Identify which cell holds the provided text, then report its (x, y) central coordinate. 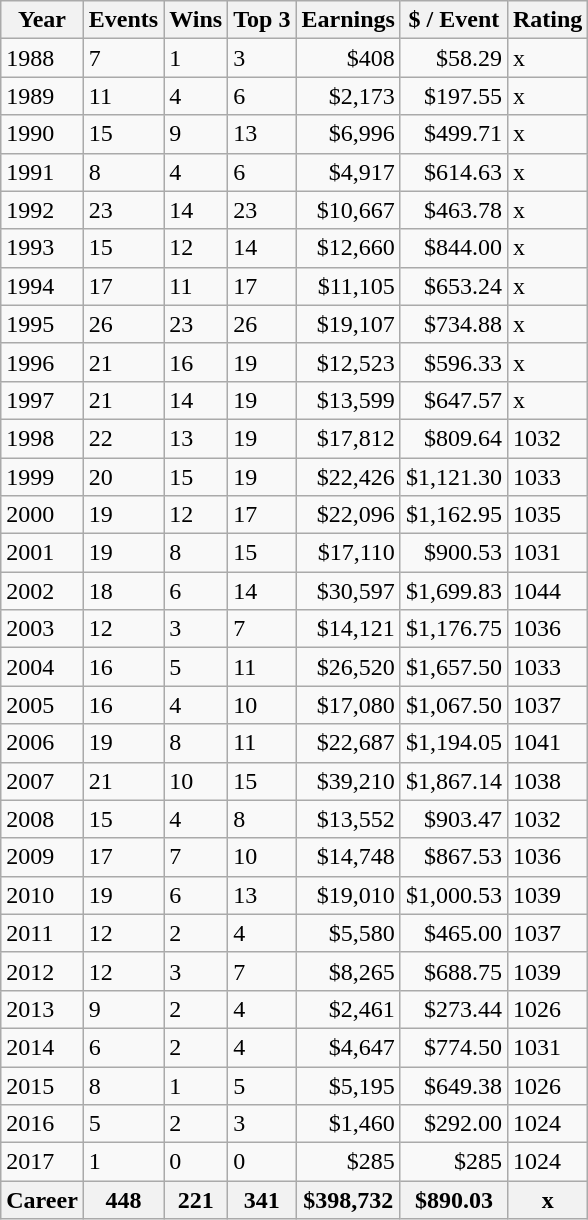
1041 (547, 743)
2005 (42, 705)
Rating (547, 20)
$809.64 (454, 438)
$4,647 (348, 1047)
$197.55 (454, 96)
1999 (42, 477)
$17,812 (348, 438)
2002 (42, 591)
$900.53 (454, 553)
$499.71 (454, 134)
2006 (42, 743)
$ / Event (454, 20)
$13,599 (348, 400)
$292.00 (454, 1124)
20 (123, 477)
$22,096 (348, 515)
$890.03 (454, 1200)
$1,460 (348, 1124)
Year (42, 20)
Top 3 (262, 20)
2004 (42, 667)
$398,732 (348, 1200)
221 (196, 1200)
$408 (348, 58)
$774.50 (454, 1047)
$11,105 (348, 286)
$734.88 (454, 324)
$22,426 (348, 477)
$4,917 (348, 172)
2014 (42, 1047)
$10,667 (348, 210)
2007 (42, 781)
1990 (42, 134)
Wins (196, 20)
$463.78 (454, 210)
Events (123, 20)
1035 (547, 515)
$1,000.53 (454, 895)
$867.53 (454, 857)
22 (123, 438)
$22,687 (348, 743)
$596.33 (454, 362)
$19,010 (348, 895)
$13,552 (348, 819)
1998 (42, 438)
$58.29 (454, 58)
$19,107 (348, 324)
$12,523 (348, 362)
448 (123, 1200)
$6,996 (348, 134)
$273.44 (454, 1009)
18 (123, 591)
2010 (42, 895)
$2,461 (348, 1009)
$30,597 (348, 591)
$26,520 (348, 667)
Career (42, 1200)
$844.00 (454, 248)
$2,173 (348, 96)
2003 (42, 629)
$653.24 (454, 286)
2009 (42, 857)
$614.63 (454, 172)
$1,699.83 (454, 591)
$14,121 (348, 629)
1996 (42, 362)
1038 (547, 781)
$17,110 (348, 553)
2008 (42, 819)
$649.38 (454, 1085)
$1,657.50 (454, 667)
$1,067.50 (454, 705)
341 (262, 1200)
$1,194.05 (454, 743)
$903.47 (454, 819)
$688.75 (454, 971)
2001 (42, 553)
$647.57 (454, 400)
$1,121.30 (454, 477)
$1,176.75 (454, 629)
1044 (547, 591)
$1,162.95 (454, 515)
$465.00 (454, 933)
$39,210 (348, 781)
2013 (42, 1009)
Earnings (348, 20)
2015 (42, 1085)
1988 (42, 58)
1994 (42, 286)
$1,867.14 (454, 781)
$5,580 (348, 933)
2000 (42, 515)
2016 (42, 1124)
1993 (42, 248)
1989 (42, 96)
2011 (42, 933)
1992 (42, 210)
$8,265 (348, 971)
2012 (42, 971)
$5,195 (348, 1085)
1991 (42, 172)
$17,080 (348, 705)
$14,748 (348, 857)
$12,660 (348, 248)
1995 (42, 324)
1997 (42, 400)
2017 (42, 1162)
